Extract the (X, Y) coordinate from the center of the cell holding the provided text.  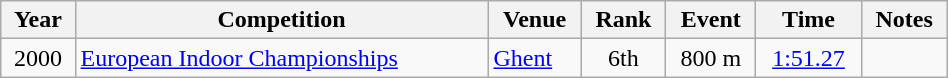
1:51.27 (808, 58)
Time (808, 20)
2000 (38, 58)
Competition (282, 20)
Venue (534, 20)
European Indoor Championships (282, 58)
Rank (623, 20)
Event (711, 20)
Year (38, 20)
Notes (904, 20)
800 m (711, 58)
Ghent (534, 58)
6th (623, 58)
